Return the (x, y) coordinate for the center point of the cell that contains the specified text.  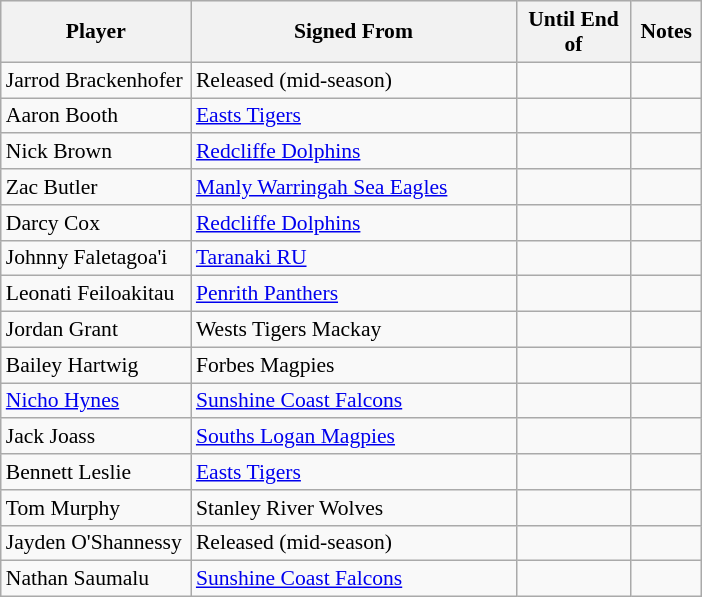
Jarrod Brackenhofer (96, 80)
Nick Brown (96, 152)
Bailey Hartwig (96, 365)
Stanley River Wolves (354, 508)
Jayden O'Shannessy (96, 543)
Leonati Feiloakitau (96, 294)
Darcy Cox (96, 223)
Nathan Saumalu (96, 579)
Bennett Leslie (96, 472)
Jack Joass (96, 437)
Taranaki RU (354, 258)
Forbes Magpies (354, 365)
Penrith Panthers (354, 294)
Wests Tigers Mackay (354, 330)
Jordan Grant (96, 330)
Souths Logan Magpies (354, 437)
Johnny Faletagoa'i (96, 258)
Until End of (574, 32)
Tom Murphy (96, 508)
Signed From (354, 32)
Zac Butler (96, 187)
Player (96, 32)
Nicho Hynes (96, 401)
Aaron Booth (96, 116)
Notes (666, 32)
Manly Warringah Sea Eagles (354, 187)
